Pinpoint the cell where the given text exists, returning its (x, y) midpoint coordinate. 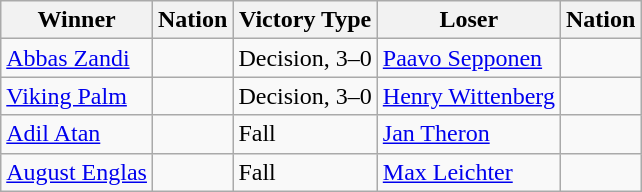
Max Leichter (468, 172)
Winner (77, 20)
Abbas Zandi (77, 58)
Paavo Sepponen (468, 58)
Henry Wittenberg (468, 96)
Viking Palm (77, 96)
August Englas (77, 172)
Jan Theron (468, 134)
Victory Type (305, 20)
Adil Atan (77, 134)
Loser (468, 20)
